Extract the [X, Y] coordinate from the center of the cell holding the provided text.  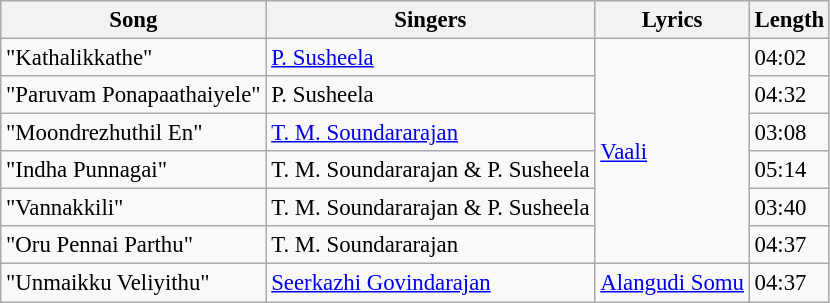
04:32 [789, 95]
04:02 [789, 58]
03:40 [789, 208]
Singers [430, 20]
Length [789, 20]
"Unmaikku Veliyithu" [134, 283]
"Moondrezhuthil En" [134, 133]
"Indha Punnagai" [134, 170]
Song [134, 20]
"Vannakkili" [134, 208]
"Oru Pennai Parthu" [134, 245]
"Kathalikkathe" [134, 58]
Vaali [672, 152]
03:08 [789, 133]
"Paruvam Ponapaathaiyele" [134, 95]
05:14 [789, 170]
Lyrics [672, 20]
Seerkazhi Govindarajan [430, 283]
Alangudi Somu [672, 283]
